Return the (x, y) coordinate for the center point of the cell that contains the specified text.  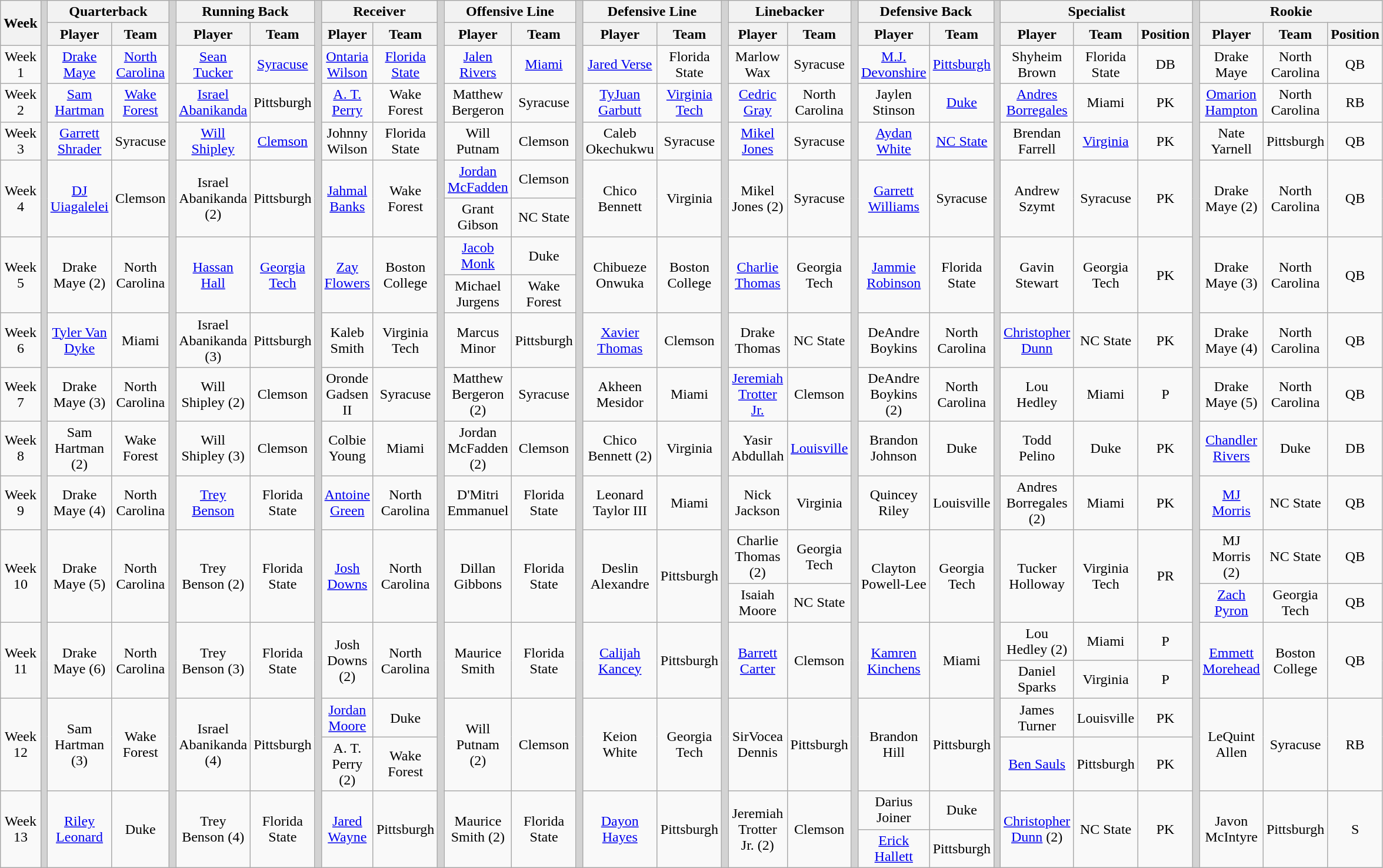
Week 12 (21, 745)
Drake Thomas (758, 340)
Zay Flowers (347, 275)
Week (21, 23)
Christopher Dunn (2) (1037, 829)
Erick Hallett (894, 848)
Receiver (379, 12)
Week 8 (21, 448)
Nick Jackson (758, 502)
Israel Abanikanda (3) (213, 340)
Tyler Van Dyke (79, 340)
SirVocea Dennis (758, 745)
Aydan White (894, 141)
Zach Pyron (1231, 603)
M.J. Devonshire (894, 65)
Jordan McFadden (2) (478, 448)
Trey Benson (4) (213, 829)
Specialist (1097, 12)
Gavin Stewart (1037, 275)
Calijah Kancey (620, 660)
Tucker Holloway (1037, 576)
Israel Abanikanda (2) (213, 198)
Jared Wayne (347, 829)
Chandler Rivers (1231, 448)
Caleb Okechukwu (620, 141)
Maurice Smith (2) (478, 829)
Brandon Johnson (894, 448)
Running Back (245, 12)
Quarterback (108, 12)
A. T. Perry (347, 102)
Trey Benson (3) (213, 660)
Grant Gibson (478, 218)
Week 7 (21, 394)
TyJuan Garbutt (620, 102)
Leonard Taylor III (620, 502)
D'Mitri Emmanuel (478, 502)
Will Shipley (213, 141)
Israel Abanikanda (4) (213, 745)
Week 9 (21, 502)
Yasir Abdullah (758, 448)
Oronde Gadsen II (347, 394)
Andres Borregales (2) (1037, 502)
Josh Downs (347, 576)
Chibueze Onwuka (620, 275)
Week 10 (21, 576)
Deslin Alexandre (620, 576)
Mikel Jones (758, 141)
Josh Downs (2) (347, 660)
Keion White (620, 745)
Ben Sauls (1037, 764)
DJ Uiagalelei (79, 198)
A. T. Perry (2) (347, 764)
Isaiah Moore (758, 603)
Jahmal Banks (347, 198)
Will Putnam (2) (478, 745)
Week 4 (21, 198)
Quincey Riley (894, 502)
Clayton Powell-Lee (894, 576)
Week 3 (21, 141)
Riley Leonard (79, 829)
Charlie Thomas (758, 275)
Defensive Line (652, 12)
Omarion Hampton (1231, 102)
Brandon Hill (894, 745)
Week 5 (21, 275)
Johnny Wilson (347, 141)
Matthew Bergeron (478, 102)
Cedric Gray (758, 102)
Jacob Monk (478, 255)
Will Shipley (3) (213, 448)
Maurice Smith (478, 660)
Andrew Szymt (1037, 198)
Charlie Thomas (2) (758, 557)
Ontaria Wilson (347, 65)
Daniel Sparks (1037, 680)
Trey Benson (213, 502)
Marlow Wax (758, 65)
Jaylen Stinson (894, 102)
Week 11 (21, 660)
Nate Yarnell (1231, 141)
Week 2 (21, 102)
Israel Abanikanda (213, 102)
Garrett Shrader (79, 141)
Jeremiah Trotter Jr. (758, 394)
James Turner (1037, 717)
LeQuint Allen (1231, 745)
Hassan Hall (213, 275)
Defensive Back (926, 12)
Xavier Thomas (620, 340)
Lou Hedley (1037, 394)
Antoine Green (347, 502)
PR (1165, 576)
Chico Bennett (2) (620, 448)
S (1355, 829)
Week 6 (21, 340)
Drake Maye (6) (79, 660)
Week 1 (21, 65)
Lou Hedley (2) (1037, 641)
Chico Bennett (620, 198)
Sean Tucker (213, 65)
MJ Morris (1231, 502)
Sam Hartman (3) (79, 745)
DeAndre Boykins (2) (894, 394)
Trey Benson (2) (213, 576)
Kaleb Smith (347, 340)
Will Shipley (2) (213, 394)
MJ Morris (2) (1231, 557)
Linebacker (790, 12)
Week 13 (21, 829)
Michael Jurgens (478, 294)
Todd Pelino (1037, 448)
Jammie Robinson (894, 275)
Shyheim Brown (1037, 65)
Will Putnam (478, 141)
Kamren Kinchens (894, 660)
Jalen Rivers (478, 65)
Andres Borregales (1037, 102)
Jordan McFadden (478, 179)
Barrett Carter (758, 660)
Brendan Farrell (1037, 141)
Akheen Mesidor (620, 394)
Jeremiah Trotter Jr. (2) (758, 829)
Darius Joiner (894, 810)
Christopher Dunn (1037, 340)
Mikel Jones (2) (758, 198)
Matthew Bergeron (2) (478, 394)
Sam Hartman (79, 102)
Colbie Young (347, 448)
Marcus Minor (478, 340)
Jordan Moore (347, 717)
Dillan Gibbons (478, 576)
Emmett Morehead (1231, 660)
Offensive Line (510, 12)
Garrett Williams (894, 198)
Sam Hartman (2) (79, 448)
Dayon Hayes (620, 829)
DeAndre Boykins (894, 340)
Jared Verse (620, 65)
Rookie (1291, 12)
Javon McIntyre (1231, 829)
